Search for the cell housing the specified text and yield its (x, y) center coordinate. 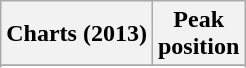
Charts (2013) (77, 34)
Peakposition (198, 34)
